Extract the [X, Y] coordinate from the center of the cell holding the provided text.  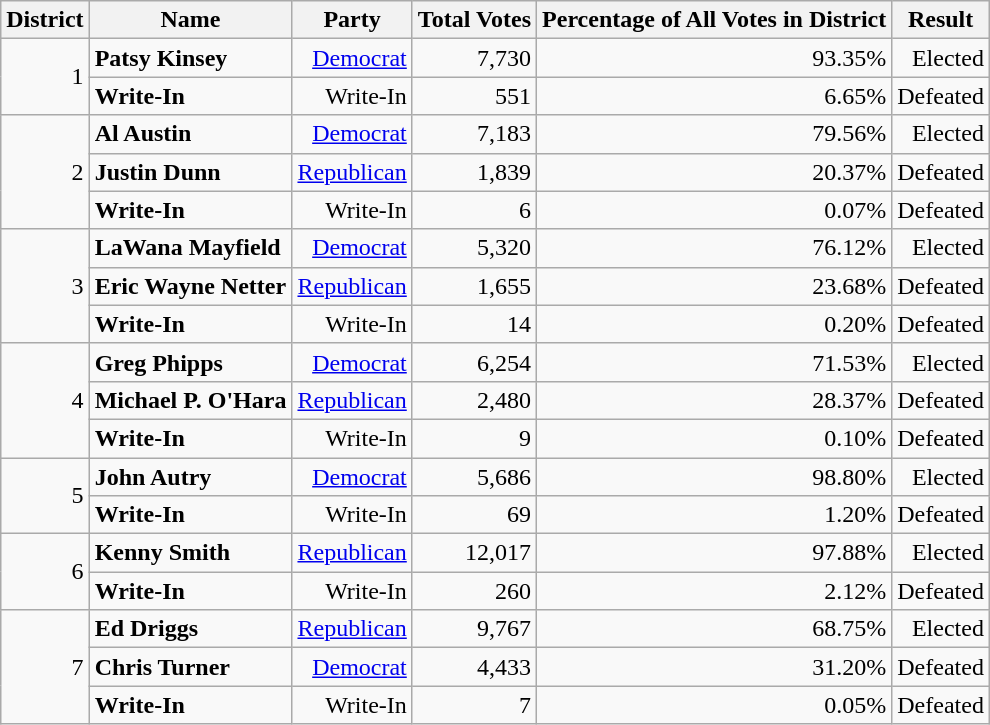
Name [190, 20]
Justin Dunn [190, 172]
31.20% [714, 667]
Patsy Kinsey [190, 58]
Ed Driggs [190, 629]
Percentage of All Votes in District [714, 20]
260 [474, 591]
1,839 [474, 172]
Michael P. O'Hara [190, 400]
6,254 [474, 362]
Total Votes [474, 20]
7,730 [474, 58]
Al Austin [190, 134]
69 [474, 515]
0.05% [714, 705]
4,433 [474, 667]
68.75% [714, 629]
LaWana Mayfield [190, 248]
2,480 [474, 400]
9,767 [474, 629]
5,320 [474, 248]
Chris Turner [190, 667]
0.20% [714, 324]
District [45, 20]
0.07% [714, 210]
20.37% [714, 172]
98.80% [714, 477]
7,183 [474, 134]
79.56% [714, 134]
3 [45, 286]
5 [45, 496]
Party [352, 20]
1.20% [714, 515]
1,655 [474, 286]
5,686 [474, 477]
Result [941, 20]
4 [45, 400]
2.12% [714, 591]
Eric Wayne Netter [190, 286]
1 [45, 77]
6.65% [714, 96]
9 [474, 438]
28.37% [714, 400]
97.88% [714, 553]
Greg Phipps [190, 362]
Kenny Smith [190, 553]
71.53% [714, 362]
2 [45, 172]
John Autry [190, 477]
0.10% [714, 438]
14 [474, 324]
551 [474, 96]
23.68% [714, 286]
12,017 [474, 553]
93.35% [714, 58]
76.12% [714, 248]
